Determine the (X, Y) coordinate at the center of the cell enclosing the given text.  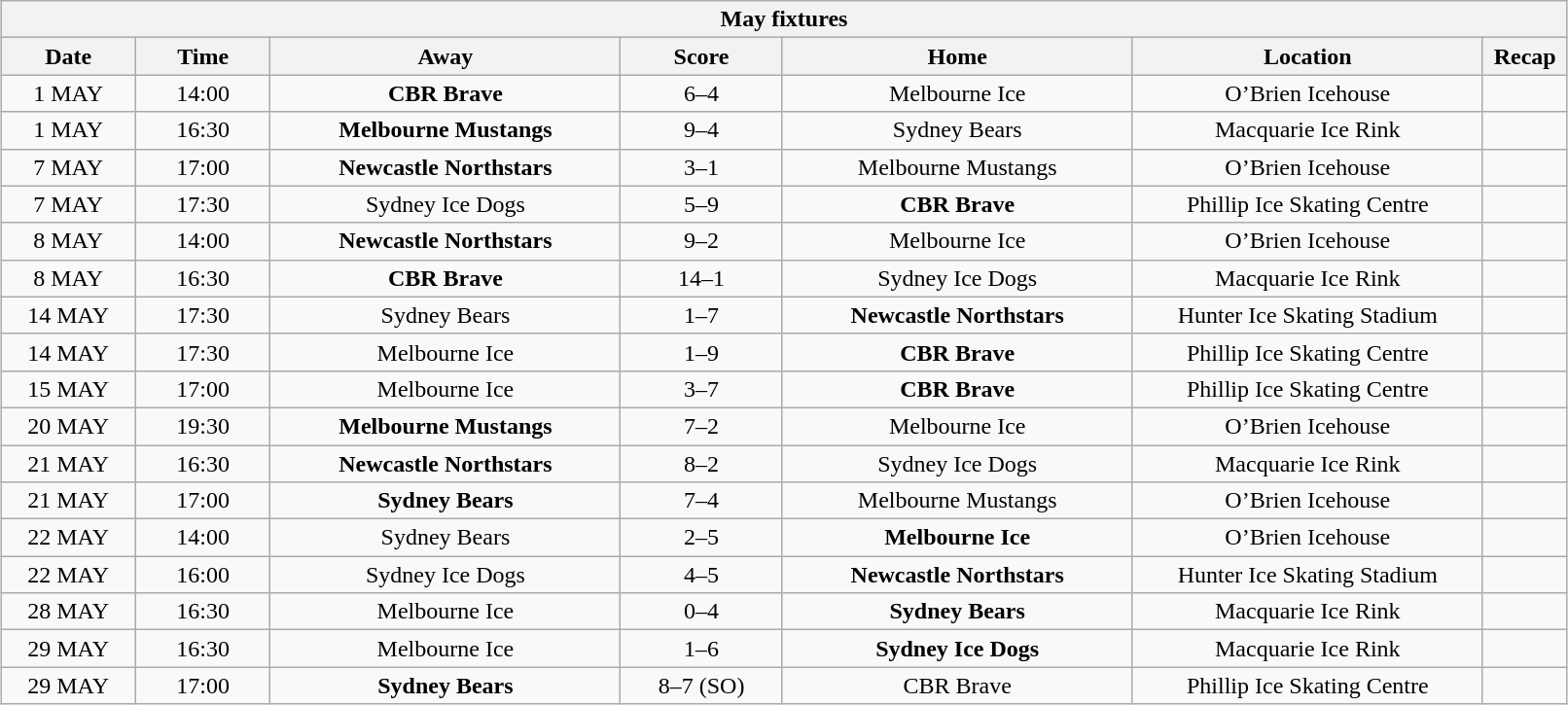
19:30 (202, 426)
1–6 (701, 649)
Location (1307, 56)
1–7 (701, 315)
9–4 (701, 130)
4–5 (701, 575)
16:00 (202, 575)
May fixtures (784, 19)
Home (957, 56)
8–7 (SO) (701, 686)
20 MAY (68, 426)
0–4 (701, 612)
1–9 (701, 352)
Time (202, 56)
15 MAY (68, 389)
7–4 (701, 501)
9–2 (701, 241)
Away (445, 56)
7–2 (701, 426)
8–2 (701, 464)
2–5 (701, 538)
Recap (1525, 56)
Date (68, 56)
28 MAY (68, 612)
Score (701, 56)
14–1 (701, 278)
3–7 (701, 389)
3–1 (701, 167)
6–4 (701, 93)
5–9 (701, 204)
